Scan for the cell matching the given text and deliver its (X, Y) coordinate at center. 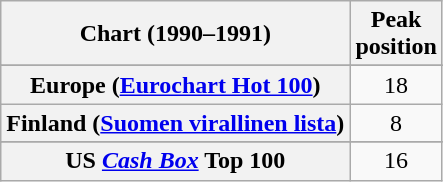
Finland (Suomen virallinen lista) (176, 123)
US Cash Box Top 100 (176, 161)
Europe (Eurochart Hot 100) (176, 85)
Peakposition (396, 34)
16 (396, 161)
18 (396, 85)
Chart (1990–1991) (176, 34)
8 (396, 123)
